Determine the (X, Y) coordinate at the center of the cell enclosing the given text.  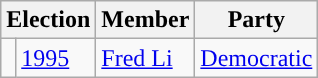
Member (146, 20)
Democratic (256, 58)
1995 (56, 58)
Election (48, 20)
Fred Li (146, 58)
Party (256, 20)
